Pinpoint the cell where the given text exists, returning its (x, y) midpoint coordinate. 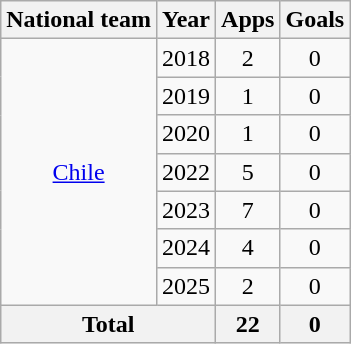
2025 (186, 286)
Total (108, 324)
2018 (186, 58)
5 (248, 172)
22 (248, 324)
2022 (186, 172)
National team (79, 20)
4 (248, 248)
7 (248, 210)
2024 (186, 248)
Goals (315, 20)
Year (186, 20)
Apps (248, 20)
Chile (79, 172)
2023 (186, 210)
2019 (186, 96)
2020 (186, 134)
